Identify which cell holds the provided text, then report its [x, y] central coordinate. 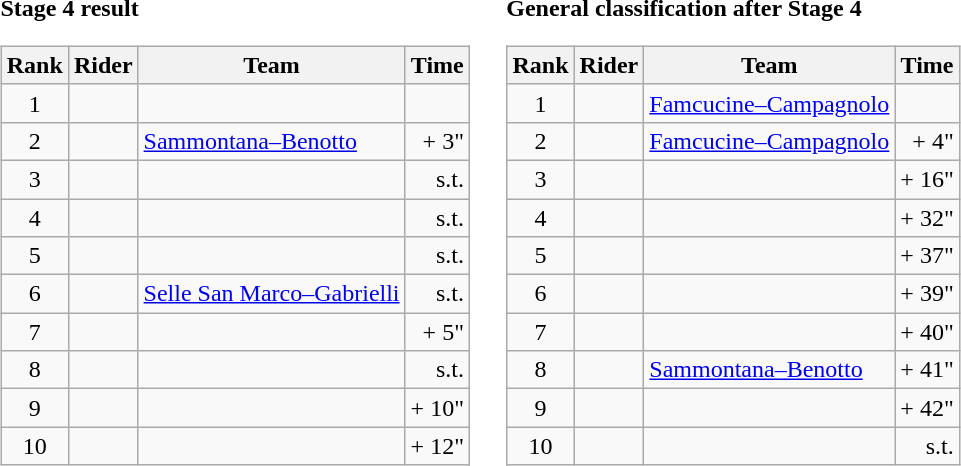
+ 10" [437, 408]
+ 39" [927, 294]
+ 32" [927, 217]
+ 5" [437, 332]
+ 16" [927, 179]
+ 40" [927, 332]
+ 41" [927, 370]
+ 42" [927, 408]
+ 37" [927, 256]
+ 4" [927, 141]
Selle San Marco–Gabrielli [272, 294]
+ 12" [437, 446]
+ 3" [437, 141]
